Provide the [X, Y] coordinate of the cell's center where the given text is located.  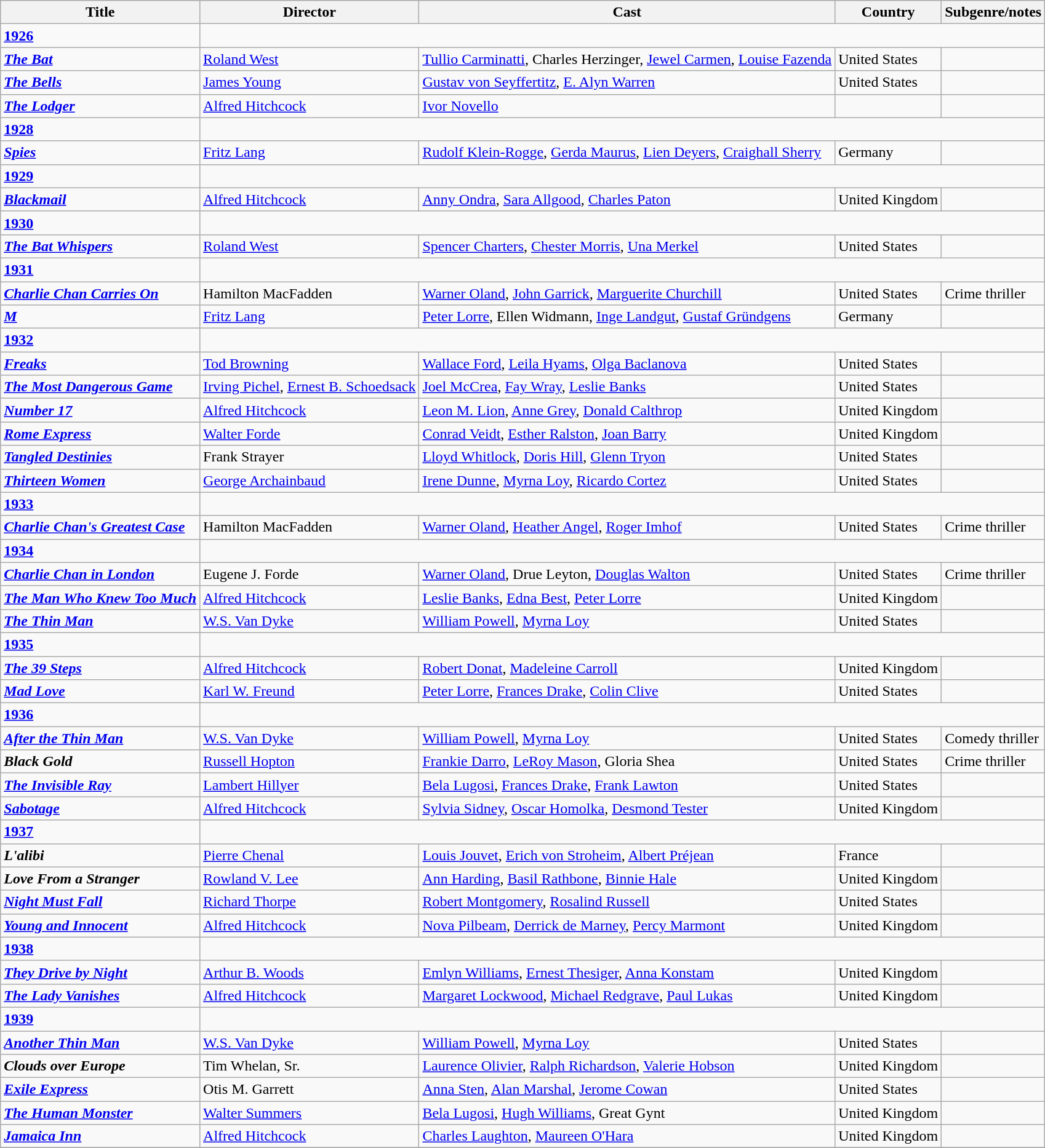
The Bat Whispers [100, 246]
Night Must Fall [100, 902]
Tangled Destinies [100, 457]
Laurence Olivier, Ralph Richardson, Valerie Hobson [627, 1066]
1930 [100, 223]
Sylvia Sidney, Oscar Homolka, Desmond Tester [627, 808]
Arthur B. Woods [310, 972]
1936 [100, 715]
Comedy thriller [993, 738]
1931 [100, 269]
Leon M. Lion, Anne Grey, Donald Calthrop [627, 410]
Otis M. Garrett [310, 1090]
The Thin Man [100, 621]
Rome Express [100, 434]
Nova Pilbeam, Derrick de Marney, Percy Marmont [627, 925]
Eugene J. Forde [310, 574]
Warner Oland, Drue Leyton, Douglas Walton [627, 574]
1926 [100, 36]
Karl W. Freund [310, 692]
Rudolf Klein-Rogge, Gerda Maurus, Lien Deyers, Craighall Sherry [627, 153]
Walter Summers [310, 1113]
Tullio Carminatti, Charles Herzinger, Jewel Carmen, Louise Fazenda [627, 59]
Joel McCrea, Fay Wray, Leslie Banks [627, 387]
The Man Who Knew Too Much [100, 597]
Irving Pichel, Ernest B. Schoedsack [310, 387]
Louis Jouvet, Erich von Stroheim, Albert Préjean [627, 855]
1928 [100, 129]
Number 17 [100, 410]
1935 [100, 644]
Richard Thorpe [310, 902]
1932 [100, 340]
France [889, 855]
Mad Love [100, 692]
Ann Harding, Basil Rathbone, Binnie Hale [627, 879]
Bela Lugosi, Hugh Williams, Great Gynt [627, 1113]
The Most Dangerous Game [100, 387]
Frank Strayer [310, 457]
Lambert Hillyer [310, 785]
The 39 Steps [100, 668]
Tod Browning [310, 364]
Ivor Novello [627, 106]
Irene Dunne, Myrna Loy, Ricardo Cortez [627, 480]
Subgenre/notes [993, 12]
Bela Lugosi, Frances Drake, Frank Lawton [627, 785]
Country [889, 12]
Gustav von Seyffertitz, E. Alyn Warren [627, 82]
Charlie Chan Carries On [100, 293]
Charlie Chan in London [100, 574]
Sabotage [100, 808]
1933 [100, 504]
1938 [100, 949]
Peter Lorre, Frances Drake, Colin Clive [627, 692]
Thirteen Women [100, 480]
Another Thin Man [100, 1043]
Anna Sten, Alan Marshal, Jerome Cowan [627, 1090]
Rowland V. Lee [310, 879]
Frankie Darro, LeRoy Mason, Gloria Shea [627, 762]
Young and Innocent [100, 925]
L'alibi [100, 855]
1934 [100, 551]
They Drive by Night [100, 972]
Margaret Lockwood, Michael Redgrave, Paul Lukas [627, 995]
Love From a Stranger [100, 879]
The Human Monster [100, 1113]
Lloyd Whitlock, Doris Hill, Glenn Tryon [627, 457]
1929 [100, 176]
After the Thin Man [100, 738]
James Young [310, 82]
The Bat [100, 59]
Leslie Banks, Edna Best, Peter Lorre [627, 597]
Spies [100, 153]
Charles Laughton, Maureen O'Hara [627, 1136]
1939 [100, 1019]
Russell Hopton [310, 762]
Emlyn Williams, Ernest Thesiger, Anna Konstam [627, 972]
Robert Donat, Madeleine Carroll [627, 668]
Jamaica Inn [100, 1136]
The Lodger [100, 106]
Walter Forde [310, 434]
The Lady Vanishes [100, 995]
Exile Express [100, 1090]
Robert Montgomery, Rosalind Russell [627, 902]
Director [310, 12]
George Archainbaud [310, 480]
1937 [100, 832]
Cast [627, 12]
Charlie Chan's Greatest Case [100, 527]
Peter Lorre, Ellen Widmann, Inge Landgut, Gustaf Gründgens [627, 317]
The Invisible Ray [100, 785]
Blackmail [100, 199]
Title [100, 12]
Pierre Chenal [310, 855]
Clouds over Europe [100, 1066]
Tim Whelan, Sr. [310, 1066]
M [100, 317]
Wallace Ford, Leila Hyams, Olga Baclanova [627, 364]
Warner Oland, Heather Angel, Roger Imhof [627, 527]
The Bells [100, 82]
Warner Oland, John Garrick, Marguerite Churchill [627, 293]
Spencer Charters, Chester Morris, Una Merkel [627, 246]
Conrad Veidt, Esther Ralston, Joan Barry [627, 434]
Black Gold [100, 762]
Anny Ondra, Sara Allgood, Charles Paton [627, 199]
Freaks [100, 364]
